Locate the cell with the specified text and output its (X, Y) center coordinate. 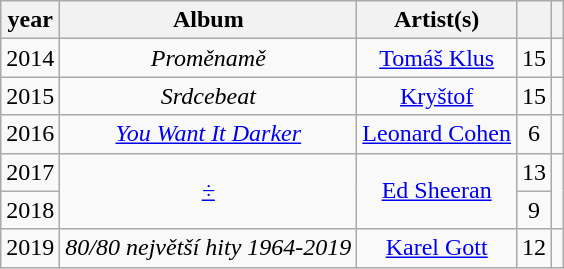
2018 (30, 210)
Leonard Cohen (437, 134)
You Want It Darker (208, 134)
year (30, 20)
Ed Sheeran (437, 191)
2015 (30, 96)
Kryštof (437, 96)
9 (534, 210)
2014 (30, 58)
Album (208, 20)
Karel Gott (437, 248)
Tomáš Klus (437, 58)
2016 (30, 134)
÷ (208, 191)
6 (534, 134)
Proměnamě (208, 58)
2019 (30, 248)
Srdcebeat (208, 96)
12 (534, 248)
2017 (30, 172)
80/80 největší hity 1964-2019 (208, 248)
13 (534, 172)
Artist(s) (437, 20)
